For the text-containing cell, return its midpoint in [X, Y] coordinate format. 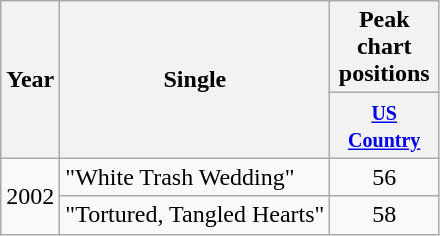
56 [384, 177]
"White Trash Wedding" [195, 177]
Peak chart positions [384, 47]
Single [195, 80]
2002 [30, 196]
Year [30, 80]
US Country [384, 126]
"Tortured, Tangled Hearts" [195, 215]
58 [384, 215]
